Pinpoint the cell where the given text exists, returning its [X, Y] midpoint coordinate. 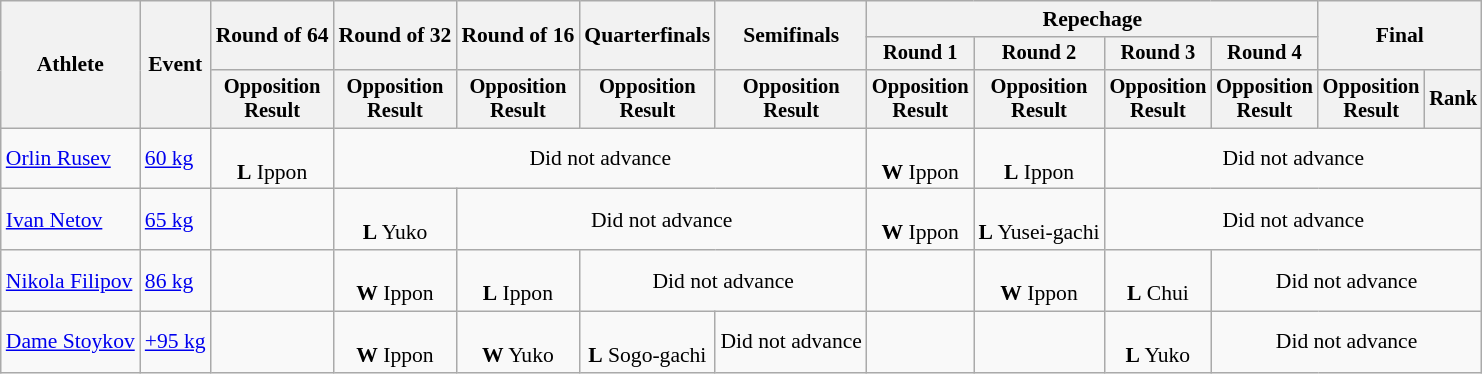
Event [176, 64]
Round 4 [1264, 54]
Rank [1453, 99]
Round of 32 [396, 36]
Final [1400, 36]
L Sogo-gachi [647, 342]
Semifinals [791, 36]
Athlete [70, 64]
W Yuko [518, 342]
+95 kg [176, 342]
Orlin Rusev [70, 158]
Quarterfinals [647, 36]
Round of 64 [272, 36]
Round of 16 [518, 36]
60 kg [176, 158]
Nikola Filipov [70, 280]
86 kg [176, 280]
Round 2 [1040, 54]
Repechage [1092, 19]
Round 1 [920, 54]
L Chui [1158, 280]
Ivan Netov [70, 220]
Dame Stoykov [70, 342]
Round 3 [1158, 54]
L Yusei-gachi [1040, 220]
65 kg [176, 220]
